Capture the cell that displays the provided text and extract its (X, Y) central coordinate. 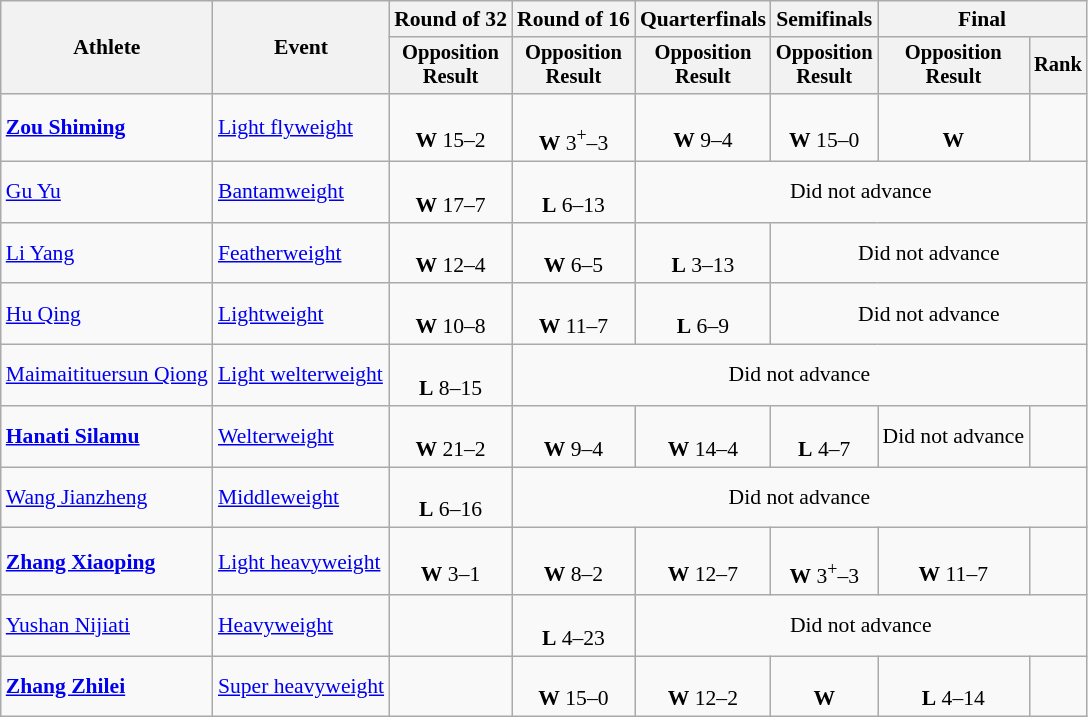
Maimaitituersun Qiong (107, 376)
Event (301, 48)
Yushan Nijiati (107, 626)
W 12–4 (450, 252)
Heavyweight (301, 626)
Zhang Xiaoping (107, 562)
Super heavyweight (301, 686)
Featherweight (301, 252)
Athlete (107, 48)
Light flyweight (301, 128)
W 10–8 (450, 314)
Hu Qing (107, 314)
Li Yang (107, 252)
W 14–4 (703, 436)
W 21–2 (450, 436)
L 4–14 (954, 686)
W 8–2 (574, 562)
L 4–23 (574, 626)
W 17–7 (450, 192)
Lightweight (301, 314)
Light heavyweight (301, 562)
Middleweight (301, 498)
L 6–13 (574, 192)
Gu Yu (107, 192)
W 6–5 (574, 252)
Bantamweight (301, 192)
W 12–7 (703, 562)
Zou Shiming (107, 128)
L 8–15 (450, 376)
L 3–13 (703, 252)
Quarterfinals (703, 19)
Rank (1058, 66)
W 15–2 (450, 128)
Zhang Zhilei (107, 686)
Hanati Silamu (107, 436)
W 3–1 (450, 562)
Semifinals (824, 19)
Round of 16 (574, 19)
Light welterweight (301, 376)
Round of 32 (450, 19)
Wang Jianzheng (107, 498)
Welterweight (301, 436)
L 6–9 (703, 314)
L 6–16 (450, 498)
Final (982, 19)
W 12–2 (703, 686)
L 4–7 (824, 436)
